Return [X, Y] of the center of cell containing provided text 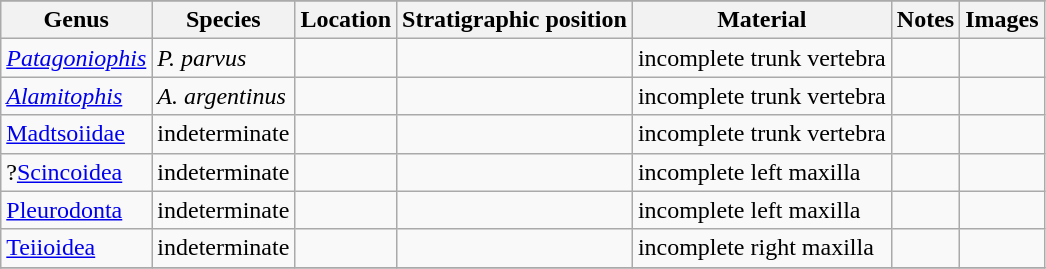
Material [762, 20]
A. argentinus [224, 96]
P. parvus [224, 58]
Pleurodonta [76, 210]
incomplete right maxilla [762, 248]
Notes [925, 20]
Species [224, 20]
Madtsoiidae [76, 134]
Genus [76, 20]
Alamitophis [76, 96]
Images [1002, 20]
Teiioidea [76, 248]
Patagoniophis [76, 58]
?Scincoidea [76, 172]
Stratigraphic position [515, 20]
Location [346, 20]
